Search for the cell housing the specified text and yield its [x, y] center coordinate. 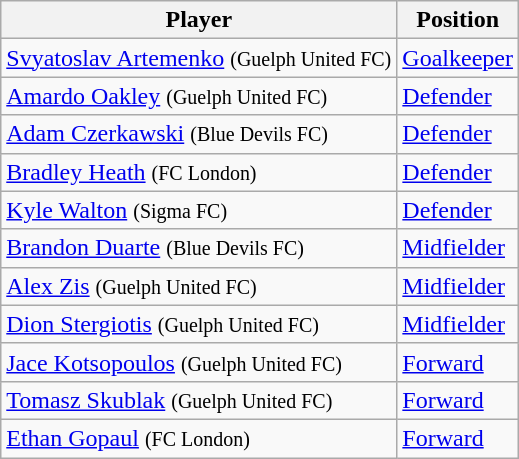
Amardo Oakley (Guelph United FC) [199, 96]
Alex Zis (Guelph United FC) [199, 286]
Ethan Gopaul (FC London) [199, 438]
Brandon Duarte (Blue Devils FC) [199, 248]
Position [458, 20]
Dion Stergiotis (Guelph United FC) [199, 324]
Goalkeeper [458, 58]
Tomasz Skublak (Guelph United FC) [199, 400]
Svyatoslav Artemenko (Guelph United FC) [199, 58]
Jace Kotsopoulos (Guelph United FC) [199, 362]
Player [199, 20]
Adam Czerkawski (Blue Devils FC) [199, 134]
Bradley Heath (FC London) [199, 172]
Kyle Walton (Sigma FC) [199, 210]
